Find where the given text appears and provide that cell's center as [X, Y] coordinate. 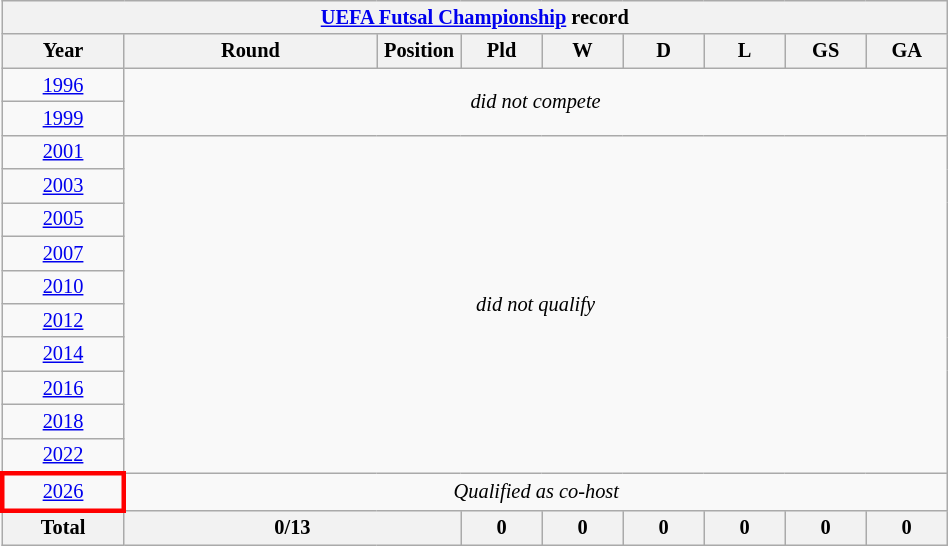
2010 [63, 287]
did not compete [536, 102]
Qualified as co-host [536, 492]
Pld [502, 51]
2005 [63, 219]
2018 [63, 421]
2012 [63, 320]
D [664, 51]
0/13 [292, 528]
2001 [63, 152]
1996 [63, 85]
GA [906, 51]
2007 [63, 253]
L [744, 51]
W [582, 51]
Total [63, 528]
did not qualify [536, 304]
Year [63, 51]
Position [419, 51]
1999 [63, 118]
GS [826, 51]
2026 [63, 492]
2016 [63, 388]
2014 [63, 354]
2022 [63, 456]
Round [250, 51]
2003 [63, 186]
UEFA Futsal Championship record [474, 17]
